Capture the cell that displays the provided text and extract its [x, y] central coordinate. 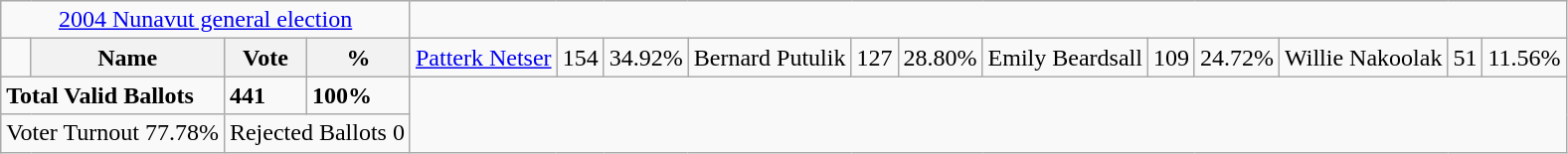
24.72% [1237, 58]
Rejected Ballots 0 [316, 133]
Name [127, 58]
Patterk Netser [483, 58]
% [359, 58]
Willie Nakoolak [1364, 58]
109 [1171, 58]
127 [875, 58]
154 [581, 58]
28.80% [941, 58]
Voter Turnout 77.78% [113, 133]
Bernard Putulik [770, 58]
34.92% [646, 58]
441 [264, 95]
11.56% [1524, 58]
51 [1466, 58]
2004 Nunavut general election [206, 20]
Vote [264, 58]
Total Valid Ballots [113, 95]
100% [359, 95]
Emily Beardsall [1065, 58]
